Determine the (X, Y) coordinate at the center of the cell enclosing the given text.  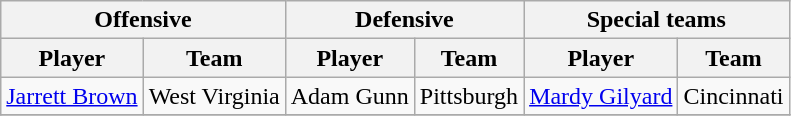
Defensive (404, 20)
Jarrett Brown (72, 96)
Mardy Gilyard (601, 96)
West Virginia (214, 96)
Offensive (143, 20)
Pittsburgh (468, 96)
Adam Gunn (350, 96)
Special teams (656, 20)
Cincinnati (734, 96)
